Scan for the cell matching the given text and deliver its [x, y] coordinate at center. 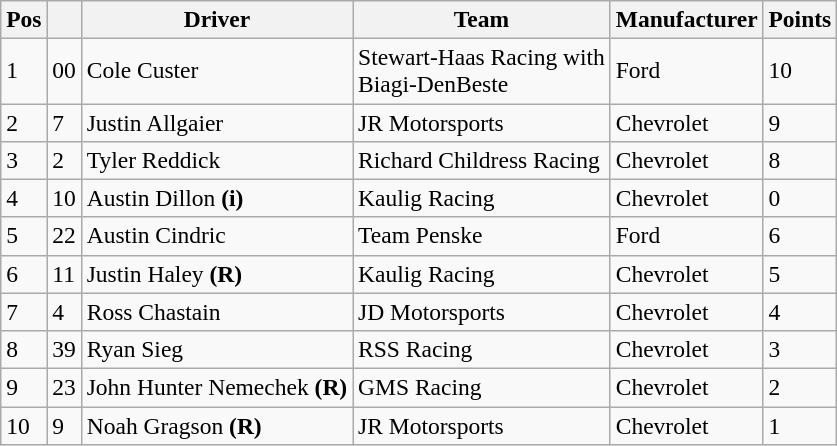
Richard Childress Racing [482, 160]
11 [64, 274]
Points [800, 19]
Tyler Reddick [216, 160]
Cole Custer [216, 70]
Austin Cindric [216, 236]
Ryan Sieg [216, 349]
John Hunter Nemechek (R) [216, 387]
RSS Racing [482, 349]
0 [800, 198]
Stewart-Haas Racing withBiagi-DenBeste [482, 70]
Justin Haley (R) [216, 274]
Driver [216, 19]
Pos [24, 19]
Manufacturer [686, 19]
Austin Dillon (i) [216, 198]
JD Motorsports [482, 312]
Justin Allgaier [216, 122]
GMS Racing [482, 387]
Noah Gragson (R) [216, 425]
39 [64, 349]
Team Penske [482, 236]
00 [64, 70]
Ross Chastain [216, 312]
22 [64, 236]
23 [64, 387]
Team [482, 19]
